Pinpoint the cell where the given text exists, returning its [x, y] midpoint coordinate. 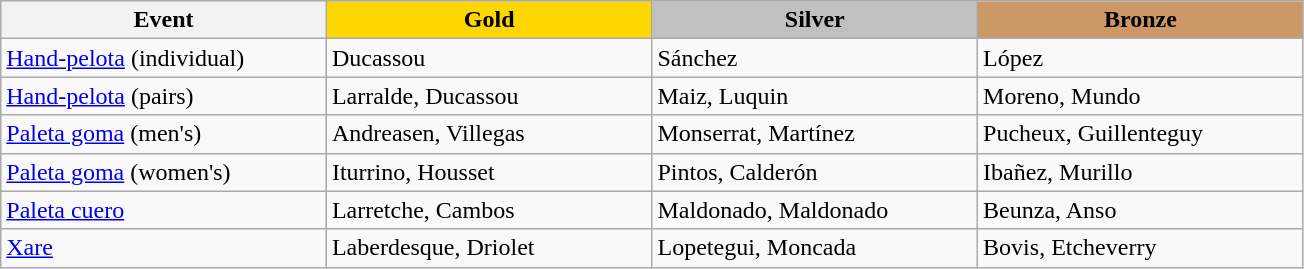
López [1141, 58]
Ducassou [489, 58]
Xare [164, 248]
Larralde, Ducassou [489, 96]
Hand-pelota (pairs) [164, 96]
Paleta goma (men's) [164, 134]
Sánchez [815, 58]
Larretche, Cambos [489, 210]
Maiz, Luquin [815, 96]
Pintos, Calderón [815, 172]
Laberdesque, Driolet [489, 248]
Iturrino, Housset [489, 172]
Bronze [1141, 20]
Paleta cuero [164, 210]
Andreasen, Villegas [489, 134]
Lopetegui, Moncada [815, 248]
Event [164, 20]
Paleta goma (women's) [164, 172]
Gold [489, 20]
Maldonado, Maldonado [815, 210]
Silver [815, 20]
Ibañez, Murillo [1141, 172]
Pucheux, Guillenteguy [1141, 134]
Beunza, Anso [1141, 210]
Bovis, Etcheverry [1141, 248]
Monserrat, Martínez [815, 134]
Hand-pelota (individual) [164, 58]
Moreno, Mundo [1141, 96]
